Detect which cell encompasses the target text, then output its [x, y] center coordinate. 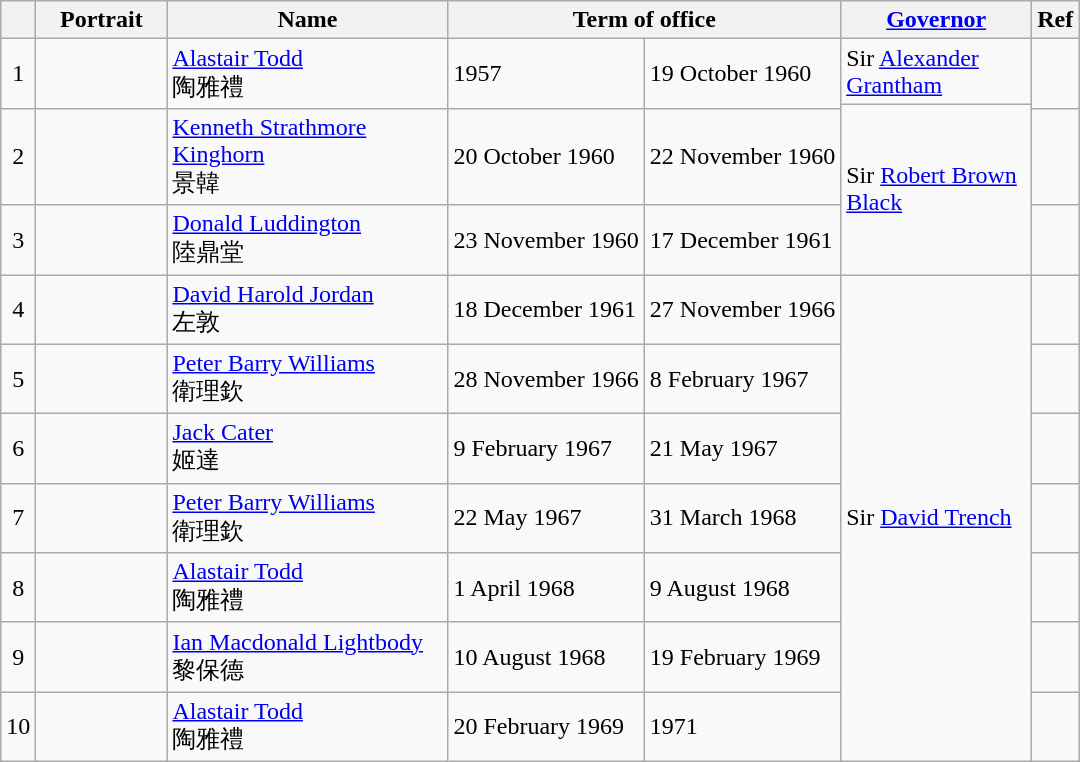
8 [18, 588]
1 [18, 74]
20 February 1969 [546, 727]
David Harold Jordan左敦 [308, 309]
Kenneth Strathmore Kinghorn景韓 [308, 156]
28 November 1966 [546, 379]
10 August 1968 [546, 657]
1971 [742, 727]
31 March 1968 [742, 518]
23 November 1960 [546, 240]
2 [18, 156]
6 [18, 449]
21 May 1967 [742, 449]
Sir Robert Brown Black [936, 190]
Donald Luddington陸鼎堂 [308, 240]
Portrait [102, 20]
7 [18, 518]
9 February 1967 [546, 449]
10 [18, 727]
Ian Macdonald Lightbody黎保德 [308, 657]
Peter Barry Williams衛理欽 [308, 379]
8 February 1967 [742, 379]
9 [18, 657]
Sir David Trench [936, 518]
Name [308, 20]
9 August 1968 [742, 588]
3 [18, 240]
Sir Alexander Grantham [936, 72]
4 [18, 309]
5 [18, 379]
17 December 1961 [742, 240]
Term of office [644, 20]
27 November 1966 [742, 309]
Ref [1056, 20]
1957 [546, 74]
Jack Cater姬達 [308, 449]
22 November 1960 [742, 156]
19 February 1969 [742, 657]
22 May 1967 [546, 518]
18 December 1961 [546, 309]
1 April 1968 [546, 588]
Peter Barry Williams 衛理欽 [308, 518]
Governor [936, 20]
20 October 1960 [546, 156]
19 October 1960 [742, 74]
